Capture the cell that displays the provided text and extract its (x, y) central coordinate. 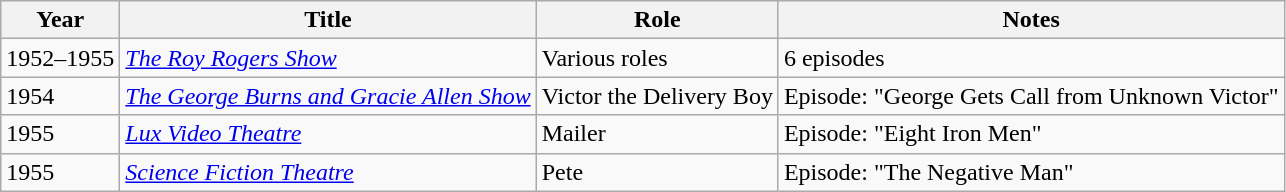
Science Fiction Theatre (328, 172)
1952–1955 (60, 58)
Pete (657, 172)
Mailer (657, 134)
Notes (1031, 20)
The Roy Rogers Show (328, 58)
Role (657, 20)
Episode: "George Gets Call from Unknown Victor" (1031, 96)
Lux Video Theatre (328, 134)
Episode: "Eight Iron Men" (1031, 134)
The George Burns and Gracie Allen Show (328, 96)
Victor the Delivery Boy (657, 96)
6 episodes (1031, 58)
Year (60, 20)
Title (328, 20)
Various roles (657, 58)
Episode: "The Negative Man" (1031, 172)
1954 (60, 96)
